Identify which cell holds the provided text, then report its [X, Y] central coordinate. 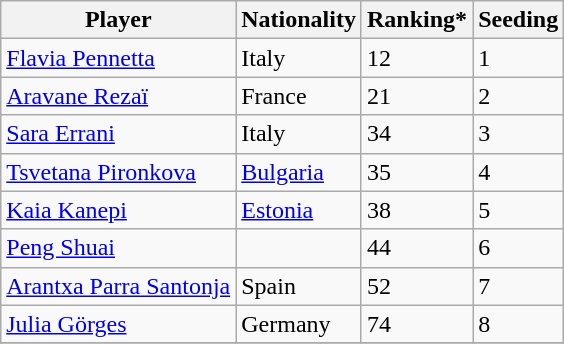
Ranking* [416, 20]
2 [518, 96]
7 [518, 286]
Peng Shuai [118, 248]
Seeding [518, 20]
34 [416, 134]
44 [416, 248]
1 [518, 58]
Estonia [299, 210]
35 [416, 172]
Player [118, 20]
6 [518, 248]
Julia Görges [118, 324]
Tsvetana Pironkova [118, 172]
74 [416, 324]
France [299, 96]
Spain [299, 286]
5 [518, 210]
Aravane Rezaï [118, 96]
Flavia Pennetta [118, 58]
8 [518, 324]
52 [416, 286]
Kaia Kanepi [118, 210]
Sara Errani [118, 134]
Nationality [299, 20]
Bulgaria [299, 172]
12 [416, 58]
3 [518, 134]
Germany [299, 324]
38 [416, 210]
4 [518, 172]
Arantxa Parra Santonja [118, 286]
21 [416, 96]
